Return (X, Y) of the center of cell containing provided text 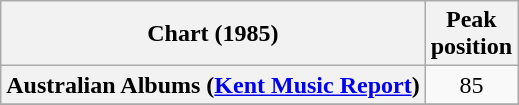
Chart (1985) (213, 34)
85 (471, 85)
Australian Albums (Kent Music Report) (213, 85)
Peakposition (471, 34)
